Identify which cell holds the provided text, then report its [x, y] central coordinate. 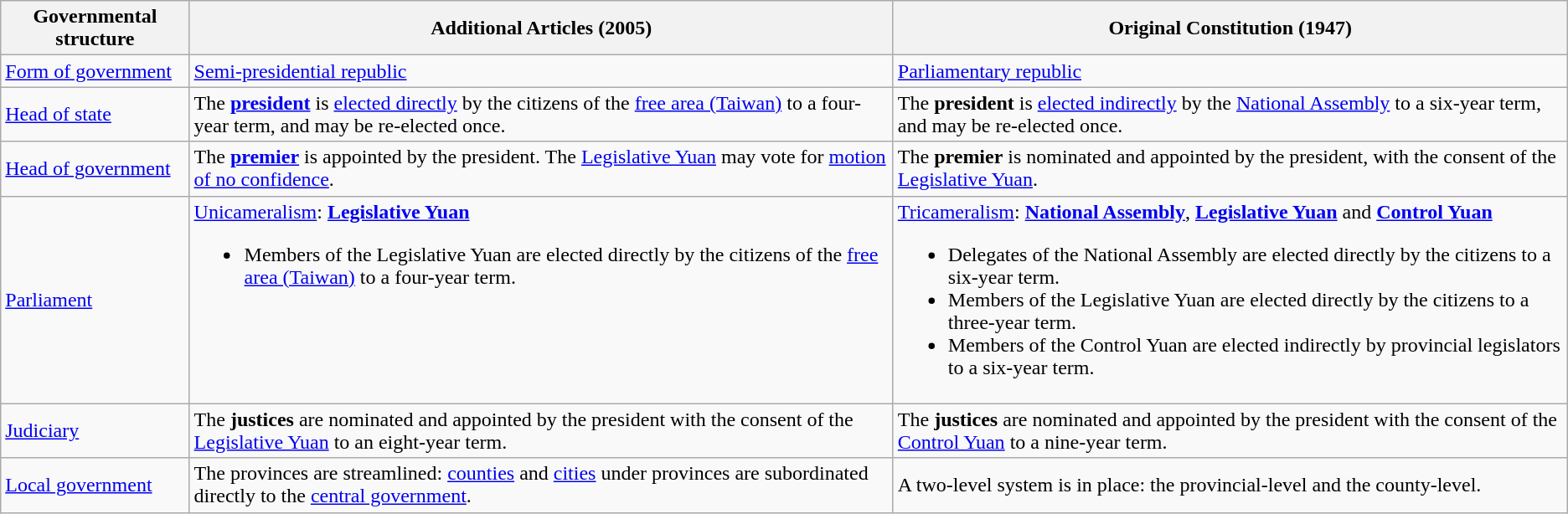
A two-level system is in place: the provincial-level and the county-level. [1230, 486]
The premier is appointed by the president. The Legislative Yuan may vote for motion of no confidence. [541, 169]
Head of government [95, 169]
Head of state [95, 114]
Local government [95, 486]
Additional Articles (2005) [541, 28]
Parliamentary republic [1230, 71]
Governmental structure [95, 28]
Semi-presidential republic [541, 71]
The president is elected directly by the citizens of the free area (Taiwan) to a four-year term, and may be re-elected once. [541, 114]
Parliament [95, 300]
The provinces are streamlined: counties and cities under provinces are subordinated directly to the central government. [541, 486]
The president is elected indirectly by the National Assembly to a six-year term, and may be re-elected once. [1230, 114]
Unicameralism: Legislative YuanMembers of the Legislative Yuan are elected directly by the citizens of the free area (Taiwan) to a four-year term. [541, 300]
The premier is nominated and appointed by the president, with the consent of the Legislative Yuan. [1230, 169]
Form of government [95, 71]
The justices are nominated and appointed by the president with the consent of the Control Yuan to a nine-year term. [1230, 430]
Original Constitution (1947) [1230, 28]
Judiciary [95, 430]
The justices are nominated and appointed by the president with the consent of the Legislative Yuan to an eight-year term. [541, 430]
